Determine the (x, y) coordinate at the center of the cell enclosing the given text.  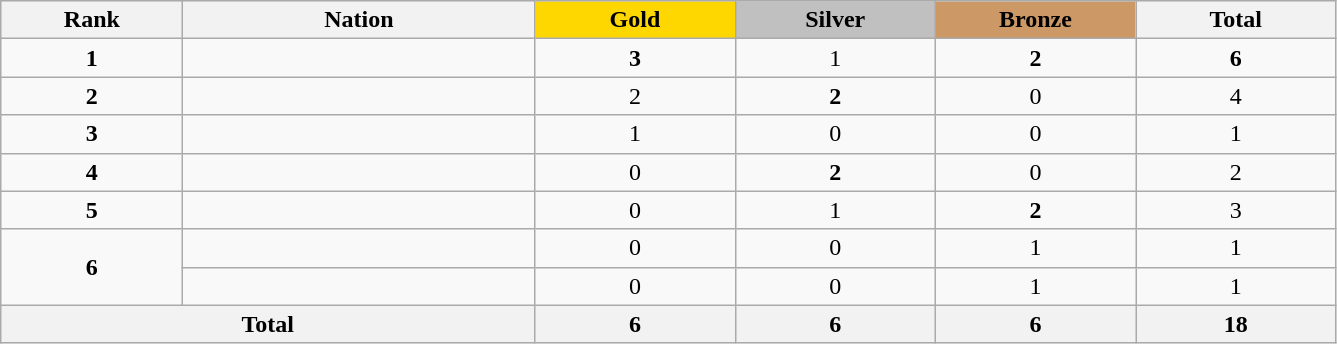
Rank (92, 20)
18 (1236, 324)
Bronze (1035, 20)
Nation (359, 20)
Silver (835, 20)
5 (92, 210)
Gold (635, 20)
